Determine the (X, Y) coordinate at the center of the cell enclosing the given text.  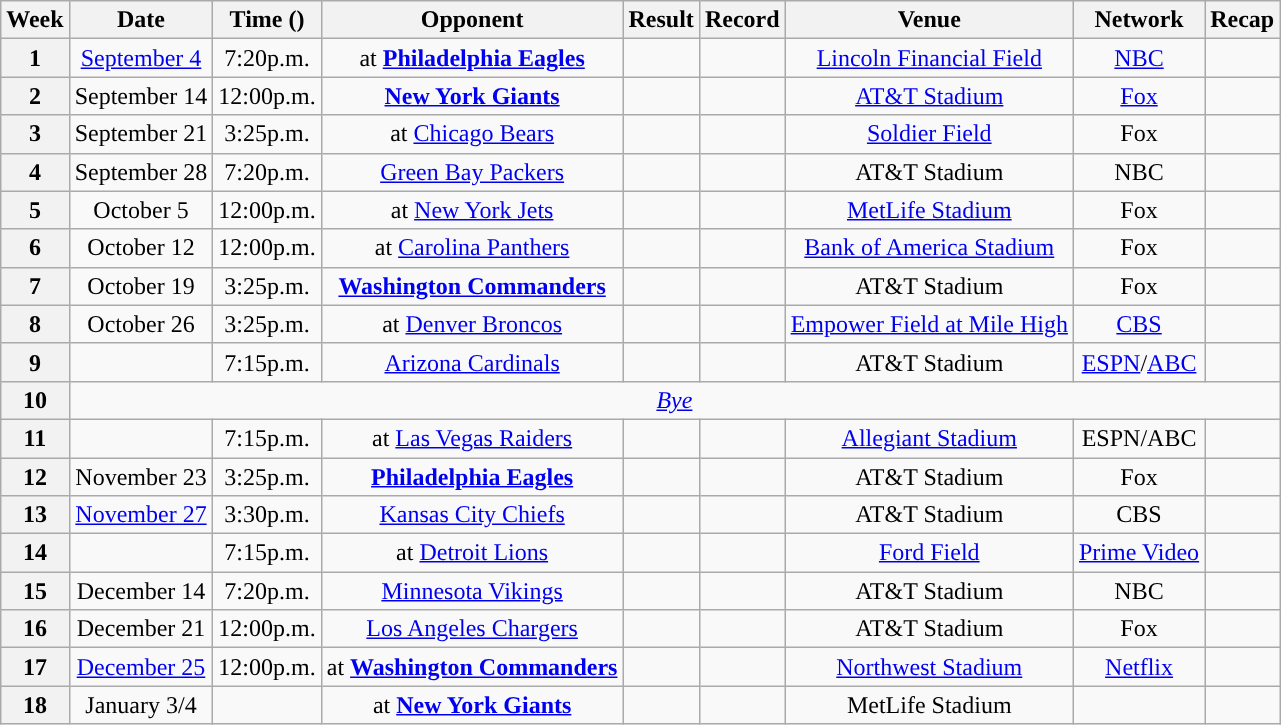
Result (661, 20)
Week (35, 20)
1 (35, 58)
2 (35, 96)
at Carolina Panthers (472, 248)
September 4 (141, 58)
January 3/4 (141, 705)
October 26 (141, 324)
New York Giants (472, 96)
Philadelphia Eagles (472, 477)
5 (35, 210)
November 27 (141, 515)
Minnesota Vikings (472, 591)
Washington Commanders (472, 286)
November 23 (141, 477)
at New York Jets (472, 210)
Arizona Cardinals (472, 362)
October 5 (141, 210)
September 21 (141, 134)
Allegiant Stadium (929, 438)
Empower Field at Mile High (929, 324)
4 (35, 172)
Los Angeles Chargers (472, 629)
at Washington Commanders (472, 667)
at New York Giants (472, 705)
at Denver Broncos (472, 324)
7 (35, 286)
at Philadelphia Eagles (472, 58)
September 14 (141, 96)
at Detroit Lions (472, 553)
September 28 (141, 172)
Prime Video (1138, 553)
Venue (929, 20)
Netflix (1138, 667)
3:30p.m. (267, 515)
Lincoln Financial Field (929, 58)
Soldier Field (929, 134)
October 12 (141, 248)
Kansas City Chiefs (472, 515)
October 19 (141, 286)
Date (141, 20)
at Chicago Bears (472, 134)
11 (35, 438)
15 (35, 591)
12 (35, 477)
Network (1138, 20)
Record (742, 20)
Recap (1242, 20)
13 (35, 515)
December 21 (141, 629)
Opponent (472, 20)
Time () (267, 20)
Bye (674, 400)
18 (35, 705)
10 (35, 400)
at Las Vegas Raiders (472, 438)
Green Bay Packers (472, 172)
3 (35, 134)
December 14 (141, 591)
Bank of America Stadium (929, 248)
17 (35, 667)
Ford Field (929, 553)
14 (35, 553)
December 25 (141, 667)
16 (35, 629)
Northwest Stadium (929, 667)
6 (35, 248)
8 (35, 324)
9 (35, 362)
